Locate the cell with the specified text and output its (X, Y) center coordinate. 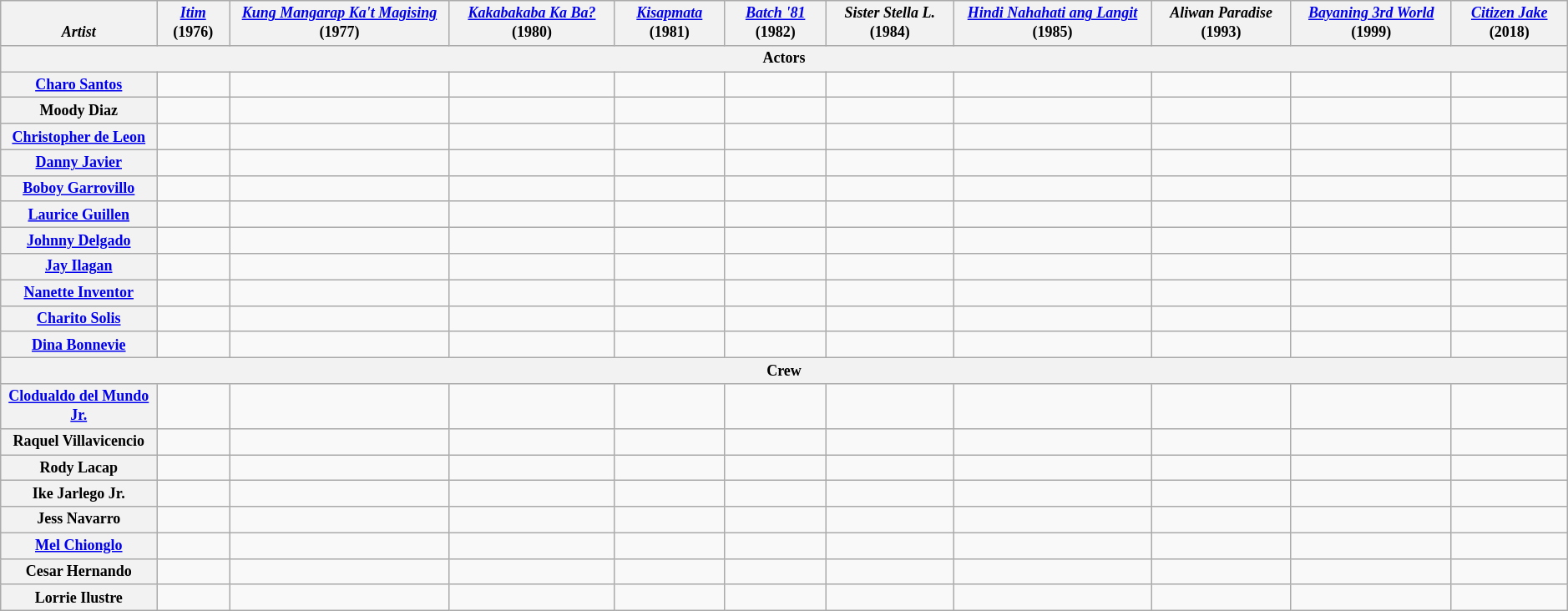
Raquel Villavicencio (78, 441)
Hindi Nahahati ang Langit (1985) (1052, 23)
Mel Chionglo (78, 546)
Jay Ilagan (78, 267)
Laurice Guillen (78, 214)
Nanette Inventor (78, 292)
Itim (1976) (194, 23)
Ike Jarlego Jr. (78, 494)
Clodualdo del Mundo Jr. (78, 406)
Lorrie Ilustre (78, 598)
Batch '81 (1982) (775, 23)
Charo Santos (78, 85)
Bayaning 3rd World (1999) (1371, 23)
Jess Navarro (78, 519)
Aliwan Paradise (1993) (1221, 23)
Rody Lacap (78, 467)
Cesar Hernando (78, 571)
Kisapmata (1981) (670, 23)
Charito Solis (78, 319)
Kung Mangarap Ka't Magising (1977) (340, 23)
Johnny Delgado (78, 240)
Moody Diaz (78, 110)
Christopher de Leon (78, 137)
Boboy Garrovillo (78, 189)
Danny Javier (78, 162)
Artist (78, 23)
Actors (784, 58)
Citizen Jake (2018) (1510, 23)
Dina Bonnevie (78, 344)
Crew (784, 371)
Kakabakaba Ka Ba? (1980) (531, 23)
Sister Stella L. (1984) (890, 23)
